Search for the cell housing the specified text and yield its (x, y) center coordinate. 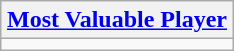
Most Valuable Player (116, 20)
